From the cell containing the given text, extract its center point as [X, Y] coordinate. 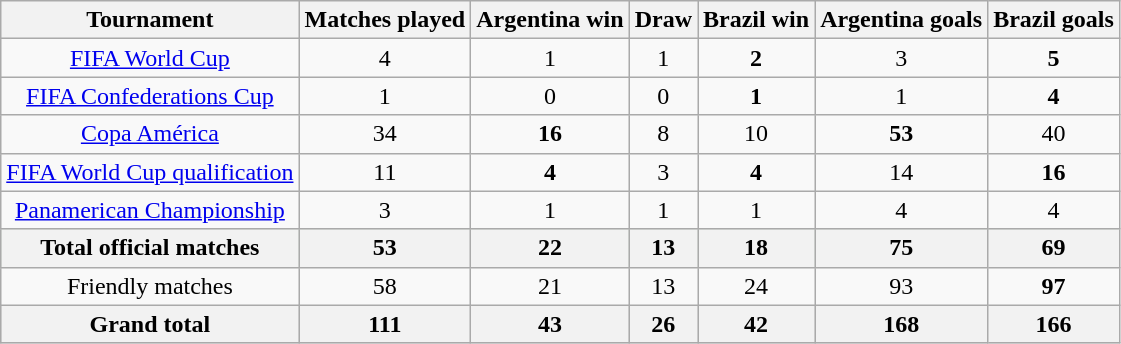
Matches played [385, 20]
Argentina win [550, 20]
69 [1054, 248]
FIFA Confederations Cup [150, 96]
2 [756, 58]
Argentina goals [902, 20]
58 [385, 286]
97 [1054, 286]
Brazil goals [1054, 20]
FIFA World Cup [150, 58]
Brazil win [756, 20]
75 [902, 248]
8 [663, 134]
Grand total [150, 324]
Panamerican Championship [150, 210]
168 [902, 324]
22 [550, 248]
42 [756, 324]
11 [385, 172]
Tournament [150, 20]
40 [1054, 134]
93 [902, 286]
FIFA World Cup qualification [150, 172]
24 [756, 286]
43 [550, 324]
Draw [663, 20]
34 [385, 134]
Copa América [150, 134]
26 [663, 324]
10 [756, 134]
Total official matches [150, 248]
21 [550, 286]
Friendly matches [150, 286]
14 [902, 172]
166 [1054, 324]
111 [385, 324]
18 [756, 248]
5 [1054, 58]
